Output the (x, y) coordinate of the center of the cell containing the given text.  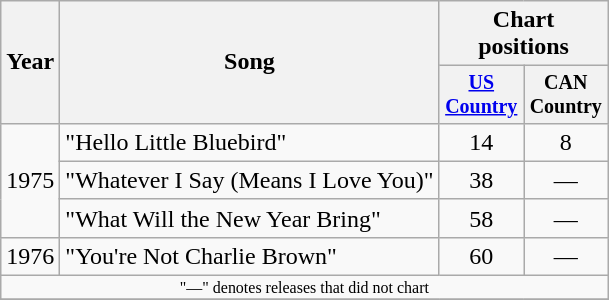
Song (250, 62)
"You're Not Charlie Brown" (250, 256)
1975 (30, 180)
58 (481, 218)
"—" denotes releases that did not chart (304, 288)
Year (30, 62)
CAN Country (566, 94)
"Hello Little Bluebird" (250, 142)
1976 (30, 256)
"Whatever I Say (Means I Love You)" (250, 180)
60 (481, 256)
38 (481, 180)
Chart positions (524, 34)
"What Will the New Year Bring" (250, 218)
14 (481, 142)
8 (566, 142)
US Country (481, 94)
